Identify which cell holds the provided text, then report its (X, Y) central coordinate. 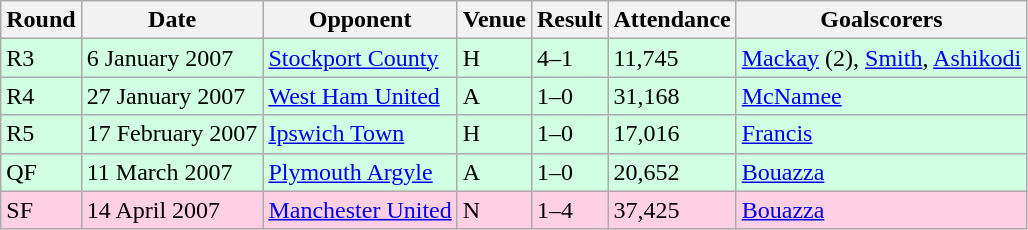
Round (41, 20)
QF (41, 172)
SF (41, 210)
17,016 (672, 134)
11 March 2007 (172, 172)
6 January 2007 (172, 58)
37,425 (672, 210)
4–1 (569, 58)
Stockport County (360, 58)
Ipswich Town (360, 134)
R3 (41, 58)
Goalscorers (881, 20)
14 April 2007 (172, 210)
27 January 2007 (172, 96)
Mackay (2), Smith, Ashikodi (881, 58)
Attendance (672, 20)
11,745 (672, 58)
Date (172, 20)
N (494, 210)
R5 (41, 134)
Plymouth Argyle (360, 172)
West Ham United (360, 96)
17 February 2007 (172, 134)
R4 (41, 96)
Result (569, 20)
Manchester United (360, 210)
1–4 (569, 210)
McNamee (881, 96)
31,168 (672, 96)
Francis (881, 134)
Venue (494, 20)
20,652 (672, 172)
Opponent (360, 20)
